Search for the cell housing the specified text and yield its [x, y] center coordinate. 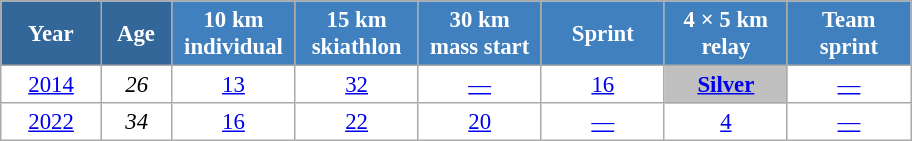
Age [136, 34]
20 [480, 122]
Sprint [602, 34]
34 [136, 122]
Team sprint [848, 34]
2014 [52, 85]
4 [726, 122]
32 [356, 85]
Silver [726, 85]
22 [356, 122]
10 km individual [234, 34]
15 km skiathlon [356, 34]
26 [136, 85]
13 [234, 85]
30 km mass start [480, 34]
2022 [52, 122]
4 × 5 km relay [726, 34]
Year [52, 34]
